Extract the (x, y) coordinate from the center of the cell holding the provided text.  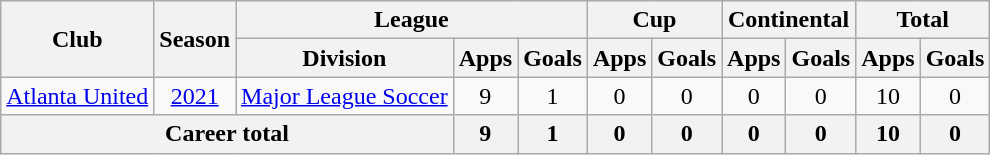
Club (78, 39)
Season (195, 39)
Total (923, 20)
Atlanta United (78, 96)
Cup (654, 20)
Division (345, 58)
Major League Soccer (345, 96)
League (412, 20)
2021 (195, 96)
Continental (789, 20)
Career total (227, 134)
